Pinpoint the cell where the given text exists, returning its (x, y) midpoint coordinate. 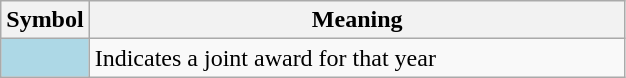
Symbol (45, 20)
Meaning (357, 20)
Indicates a joint award for that year (357, 58)
